For the text-containing cell, return its midpoint in [X, Y] coordinate format. 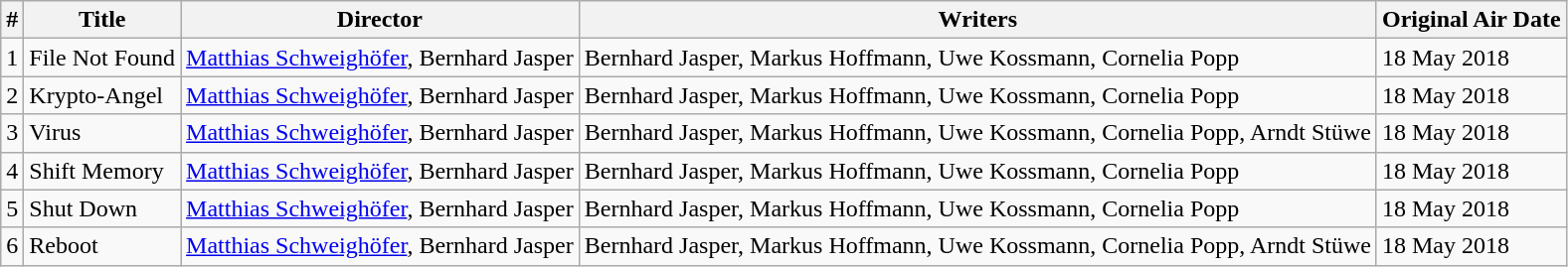
Krypto-Angel [102, 95]
Shift Memory [102, 171]
Director [380, 20]
Reboot [102, 246]
5 [12, 208]
Writers [977, 20]
3 [12, 133]
4 [12, 171]
File Not Found [102, 58]
Original Air Date [1472, 20]
# [12, 20]
6 [12, 246]
Shut Down [102, 208]
2 [12, 95]
Title [102, 20]
1 [12, 58]
Virus [102, 133]
